Scan for the cell matching the given text and deliver its [x, y] coordinate at center. 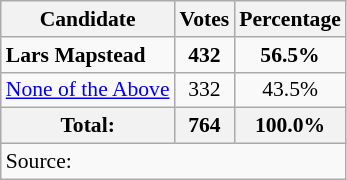
43.5% [290, 90]
None of the Above [88, 90]
764 [205, 126]
Source: [174, 162]
Percentage [290, 19]
Lars Mapstead [88, 55]
56.5% [290, 55]
Candidate [88, 19]
Total: [88, 126]
100.0% [290, 126]
432 [205, 55]
Votes [205, 19]
332 [205, 90]
